Find where the given text appears and provide that cell's center as [x, y] coordinate. 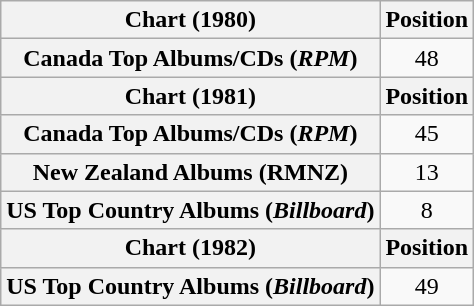
13 [427, 172]
45 [427, 134]
48 [427, 58]
8 [427, 210]
New Zealand Albums (RMNZ) [190, 172]
Chart (1981) [190, 96]
Chart (1982) [190, 248]
Chart (1980) [190, 20]
49 [427, 286]
